Determine the (x, y) coordinate at the center of the cell enclosing the given text.  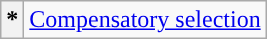
Compensatory selection (145, 20)
* (12, 20)
